From the cell containing the given text, extract its center point as [x, y] coordinate. 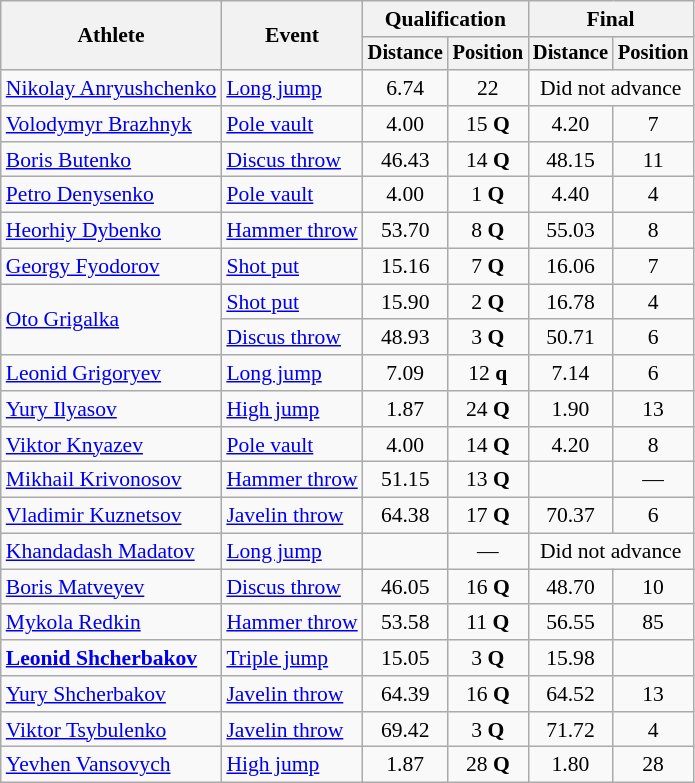
53.70 [406, 231]
28 [653, 765]
Yury Shcherbakov [112, 694]
Vladimir Kuznetsov [112, 516]
Petro Denysenko [112, 195]
55.03 [570, 231]
Yevhen Vansovych [112, 765]
64.38 [406, 516]
Triple jump [292, 658]
71.72 [570, 730]
64.52 [570, 694]
Mykola Redkin [112, 623]
Final [610, 19]
4.40 [570, 195]
Khandadash Madatov [112, 552]
22 [488, 88]
11 Q [488, 623]
15.16 [406, 267]
1.90 [570, 409]
51.15 [406, 480]
16.78 [570, 302]
17 Q [488, 516]
15.98 [570, 658]
69.42 [406, 730]
11 [653, 160]
56.55 [570, 623]
50.71 [570, 338]
Heorhiy Dybenko [112, 231]
2 Q [488, 302]
28 Q [488, 765]
10 [653, 587]
Yury Ilyasov [112, 409]
Oto Grigalka [112, 320]
Volodymyr Brazhnyk [112, 124]
16.06 [570, 267]
24 Q [488, 409]
Mikhail Krivonosov [112, 480]
1 Q [488, 195]
Nikolay Anryushchenko [112, 88]
Georgy Fyodorov [112, 267]
Boris Butenko [112, 160]
7 Q [488, 267]
15.90 [406, 302]
1.80 [570, 765]
Viktor Tsybulenko [112, 730]
48.70 [570, 587]
85 [653, 623]
Leonid Shcherbakov [112, 658]
12 q [488, 373]
64.39 [406, 694]
15 Q [488, 124]
8 Q [488, 231]
48.93 [406, 338]
Boris Matveyev [112, 587]
Viktor Knyazev [112, 445]
13 Q [488, 480]
Event [292, 36]
7.09 [406, 373]
Leonid Grigoryev [112, 373]
70.37 [570, 516]
Qualification [446, 19]
48.15 [570, 160]
6.74 [406, 88]
15.05 [406, 658]
46.43 [406, 160]
7.14 [570, 373]
53.58 [406, 623]
46.05 [406, 587]
Athlete [112, 36]
